From the cell containing the given text, extract its center point as (x, y) coordinate. 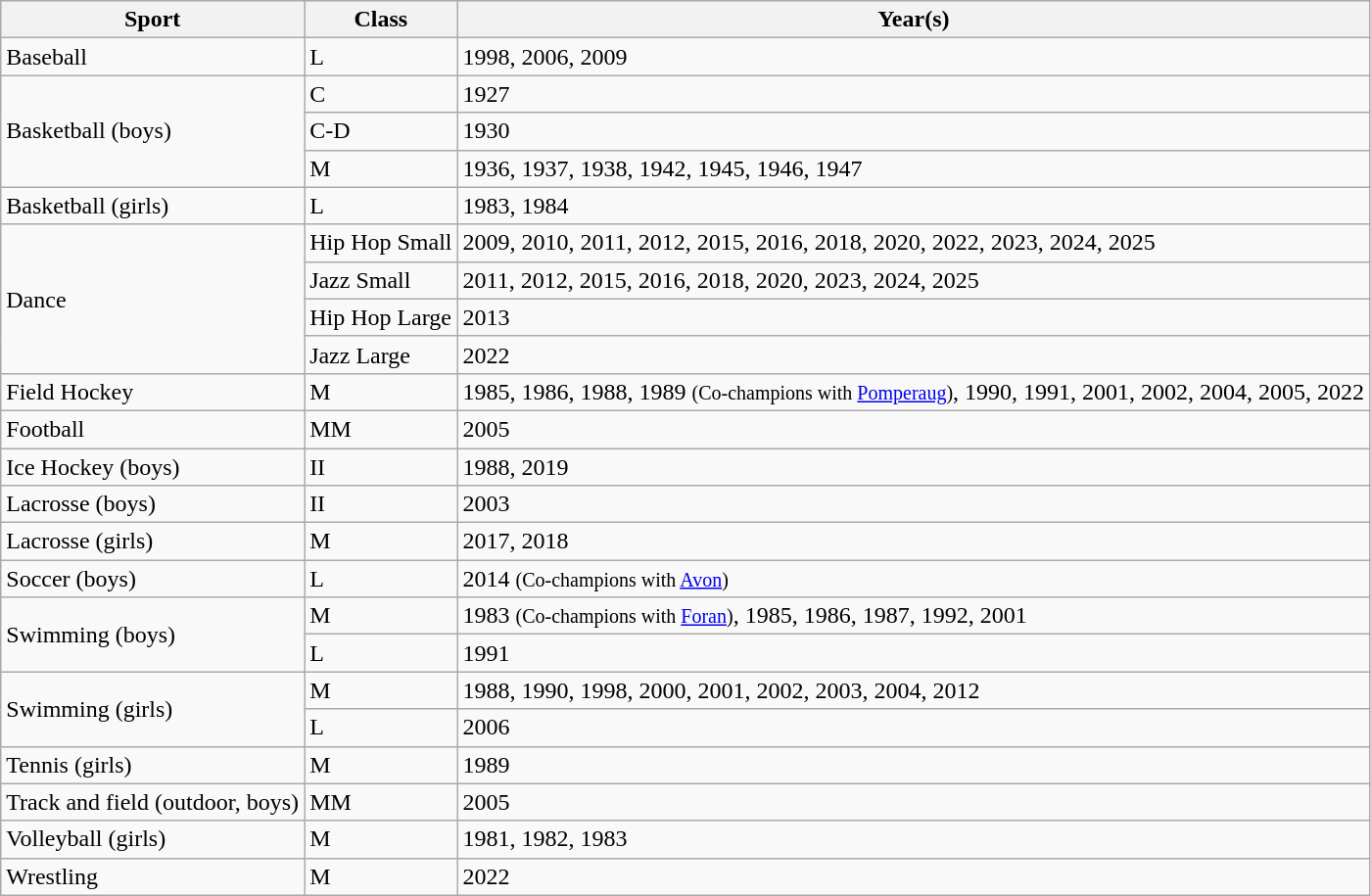
Wrestling (153, 876)
Tennis (girls) (153, 765)
Football (153, 429)
Hip Hop Small (381, 243)
C (381, 94)
Swimming (girls) (153, 709)
Year(s) (914, 20)
Track and field (outdoor, boys) (153, 802)
1989 (914, 765)
1991 (914, 653)
2017, 2018 (914, 542)
2003 (914, 504)
Volleyball (girls) (153, 839)
Jazz Small (381, 280)
1930 (914, 131)
1988, 1990, 1998, 2000, 2001, 2002, 2003, 2004, 2012 (914, 690)
1998, 2006, 2009 (914, 57)
Sport (153, 20)
2011, 2012, 2015, 2016, 2018, 2020, 2023, 2024, 2025 (914, 280)
Basketball (girls) (153, 206)
2009, 2010, 2011, 2012, 2015, 2016, 2018, 2020, 2022, 2023, 2024, 2025 (914, 243)
Ice Hockey (boys) (153, 467)
2013 (914, 317)
1983 (Co-champions with Foran), 1985, 1986, 1987, 1992, 2001 (914, 616)
1936, 1937, 1938, 1942, 1945, 1946, 1947 (914, 168)
1988, 2019 (914, 467)
1927 (914, 94)
1985, 1986, 1988, 1989 (Co-champions with Pomperaug), 1990, 1991, 2001, 2002, 2004, 2005, 2022 (914, 392)
Hip Hop Large (381, 317)
Field Hockey (153, 392)
Baseball (153, 57)
Class (381, 20)
C-D (381, 131)
Lacrosse (boys) (153, 504)
Dance (153, 299)
1981, 1982, 1983 (914, 839)
Swimming (boys) (153, 635)
Basketball (boys) (153, 131)
1983, 1984 (914, 206)
2006 (914, 728)
Soccer (boys) (153, 579)
2014 (Co-champions with Avon) (914, 579)
Jazz Large (381, 354)
Lacrosse (girls) (153, 542)
